Determine the (x, y) coordinate at the center of the cell enclosing the given text.  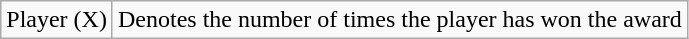
Denotes the number of times the player has won the award (400, 20)
Player (X) (57, 20)
